Find where the given text appears and provide that cell's center as (X, Y) coordinate. 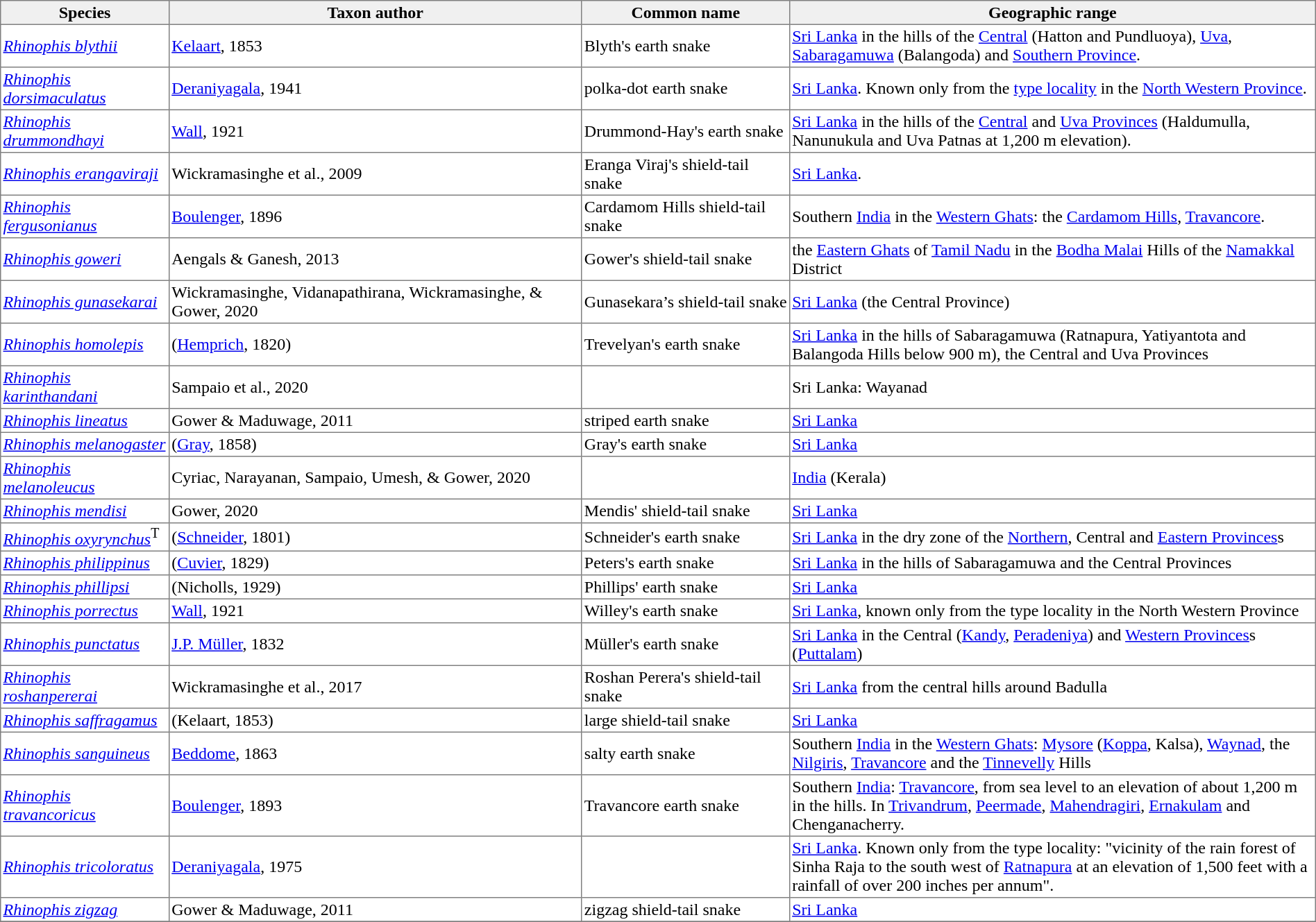
Roshan Perera's shield-tail snake (686, 688)
zigzag shield-tail snake (686, 910)
Taxon author (375, 12)
Schneider's earth snake (686, 537)
Sri Lanka in the dry zone of the Northern, Central and Eastern Provincess (1052, 537)
Boulenger, 1893 (375, 805)
Sri Lanka from the central hills around Badulla (1052, 688)
Deraniyagala, 1975 (375, 867)
Rhinophis oxyrynchusT (85, 537)
Sampaio et al., 2020 (375, 387)
Rhinophis melanoleucus (85, 478)
Species (85, 12)
Wickramasinghe et al., 2009 (375, 174)
Rhinophis homolepis (85, 345)
Rhinophis phillipsi (85, 587)
Sri Lanka in the hills of Sabaragamuwa (Ratnapura, Yatiyantota and Balangoda Hills below 900 m), the Central and Uva Provinces (1052, 345)
Müller's earth snake (686, 644)
Southern India in the Western Ghats: Mysore (Koppa, Kalsa), Waynad, the Nilgiris, Travancore and the Tinnevelly Hills (1052, 754)
(Gray, 1858) (375, 444)
Sri Lanka (the Central Province) (1052, 302)
Rhinophis erangaviraji (85, 174)
Rhinophis karinthandani (85, 387)
J.P. Müller, 1832 (375, 644)
(Nicholls, 1929) (375, 587)
Peters's earth snake (686, 563)
(Cuvier, 1829) (375, 563)
Cardamom Hills shield-tail snake (686, 216)
Eranga Viraj's shield-tail snake (686, 174)
Boulenger, 1896 (375, 216)
Blyth's earth snake (686, 46)
Sri Lanka. (1052, 174)
Rhinophis roshanpererai (85, 688)
Phillips' earth snake (686, 587)
Rhinophis goweri (85, 259)
Trevelyan's earth snake (686, 345)
Sri Lanka in the hills of the Central (Hatton and Pundluoya), Uva, Sabaragamuwa (Balangoda) and Southern Province. (1052, 46)
Wickramasinghe et al., 2017 (375, 688)
Sri Lanka in the hills of the Central and Uva Provinces (Haldumulla, Nanunukula and Uva Patnas at 1,200 m elevation). (1052, 131)
Rhinophis dorsimaculatus (85, 89)
Rhinophis mendisi (85, 511)
Common name (686, 12)
Sri Lanka in the hills of Sabaragamuwa and the Central Provinces (1052, 563)
striped earth snake (686, 420)
Kelaart, 1853 (375, 46)
Rhinophis philippinus (85, 563)
Gray's earth snake (686, 444)
Willey's earth snake (686, 611)
Deraniyagala, 1941 (375, 89)
Mendis' shield-tail snake (686, 511)
Sri Lanka, known only from the type locality in the North Western Province (1052, 611)
(Hemprich, 1820) (375, 345)
Southern India in the Western Ghats: the Cardamom Hills, Travancore. (1052, 216)
Rhinophis saffragamus (85, 720)
salty earth snake (686, 754)
large shield-tail snake (686, 720)
Wickramasinghe, Vidanapathirana, Wickramasinghe, & Gower, 2020 (375, 302)
Rhinophis sanguineus (85, 754)
Gunasekara’s shield-tail snake (686, 302)
Rhinophis porrectus (85, 611)
Travancore earth snake (686, 805)
(Kelaart, 1853) (375, 720)
Geographic range (1052, 12)
India (Kerala) (1052, 478)
Sri Lanka: Wayanad (1052, 387)
Gower's shield-tail snake (686, 259)
Rhinophis zigzag (85, 910)
Rhinophis travancoricus (85, 805)
Rhinophis tricoloratus (85, 867)
(Schneider, 1801) (375, 537)
Aengals & Ganesh, 2013 (375, 259)
Rhinophis punctatus (85, 644)
polka-dot earth snake (686, 89)
Sri Lanka in the Central (Kandy, Peradeniya) and Western Provincess (Puttalam) (1052, 644)
the Eastern Ghats of Tamil Nadu in the Bodha Malai Hills of the Namakkal District (1052, 259)
Gower, 2020 (375, 511)
Rhinophis blythii (85, 46)
Rhinophis drummondhayi (85, 131)
Rhinophis melanogaster (85, 444)
Rhinophis fergusonianus (85, 216)
Sri Lanka. Known only from the type locality in the North Western Province. (1052, 89)
Drummond-Hay's earth snake (686, 131)
Rhinophis gunasekarai (85, 302)
Beddome, 1863 (375, 754)
Cyriac, Narayanan, Sampaio, Umesh, & Gower, 2020 (375, 478)
Rhinophis lineatus (85, 420)
